Capture the cell that displays the provided text and extract its [X, Y] central coordinate. 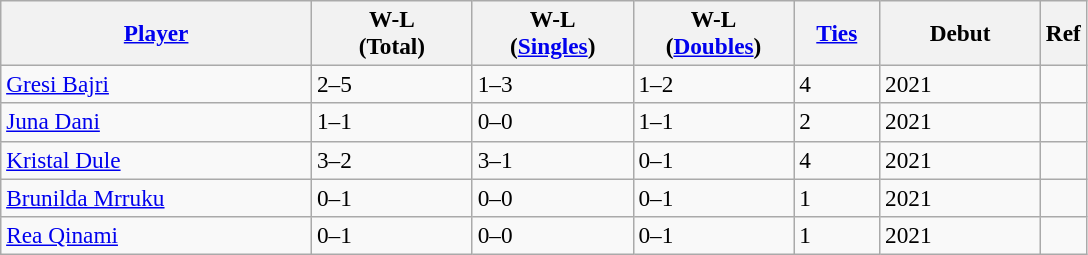
Rea Qinami [156, 235]
Brunilda Mrruku [156, 197]
2–5 [392, 84]
Ties [837, 32]
Debut [960, 32]
Kristal Dule [156, 160]
1–3 [552, 84]
W-L(Doubles) [714, 32]
W-L(Total) [392, 32]
Gresi Bajri [156, 84]
3–1 [552, 160]
Player [156, 32]
W-L(Singles) [552, 32]
1–2 [714, 84]
3–2 [392, 160]
2 [837, 122]
Juna Dani [156, 122]
Ref [1063, 32]
